Detect which cell encompasses the target text, then output its (X, Y) center coordinate. 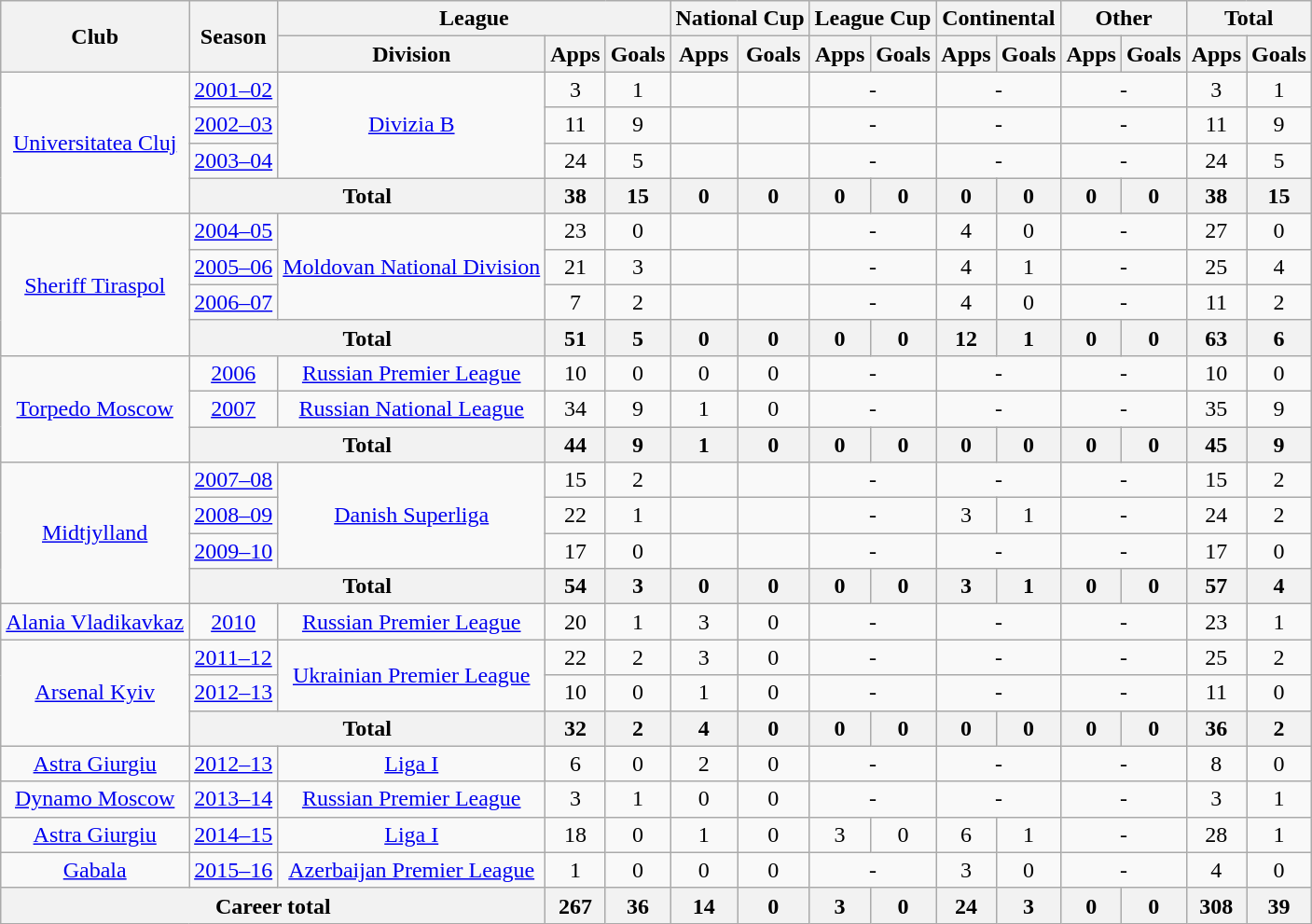
18 (575, 834)
Season (233, 36)
20 (575, 622)
2006 (233, 373)
National Cup (740, 19)
308 (1216, 905)
28 (1216, 834)
2006–07 (233, 302)
Dynamo Moscow (95, 799)
2010 (233, 622)
Continental (999, 19)
Division (412, 54)
League (474, 19)
2007–08 (233, 480)
Danish Superliga (412, 516)
54 (575, 586)
Divizia B (412, 125)
14 (704, 905)
34 (575, 408)
2004–05 (233, 231)
63 (1216, 338)
Universitatea Cluj (95, 143)
Moldovan National Division (412, 267)
27 (1216, 231)
2003–04 (233, 160)
Other (1124, 19)
2011–12 (233, 657)
2008–09 (233, 516)
Azerbaijan Premier League (412, 870)
2015–16 (233, 870)
2007 (233, 408)
Sheriff Tiraspol (95, 284)
Career total (273, 905)
Club (95, 36)
Arsenal Kyiv (95, 693)
Gabala (95, 870)
21 (575, 267)
Midtjylland (95, 533)
2005–06 (233, 267)
35 (1216, 408)
44 (575, 445)
Russian National League (412, 408)
Ukrainian Premier League (412, 675)
45 (1216, 445)
2009–10 (233, 551)
2001–02 (233, 90)
Torpedo Moscow (95, 408)
32 (575, 728)
7 (575, 302)
39 (1279, 905)
12 (966, 338)
57 (1216, 586)
2014–15 (233, 834)
2013–14 (233, 799)
51 (575, 338)
8 (1216, 764)
Alania Vladikavkaz (95, 622)
2002–03 (233, 125)
League Cup (873, 19)
267 (575, 905)
